Detect which cell encompasses the target text, then output its (X, Y) center coordinate. 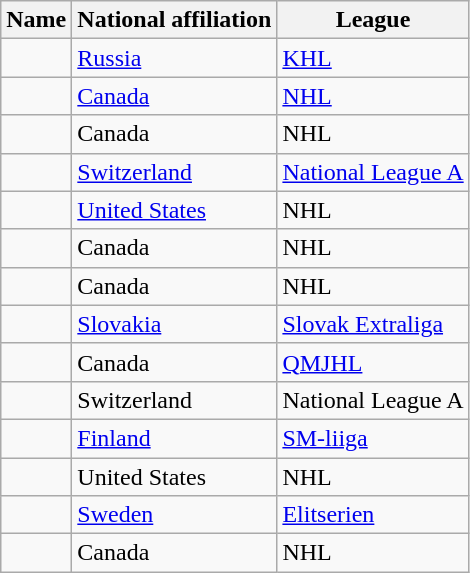
KHL (373, 58)
Slovak Extraliga (373, 324)
Elitserien (373, 515)
Slovakia (174, 324)
Name (36, 20)
QMJHL (373, 362)
SM-liiga (373, 438)
National affiliation (174, 20)
Finland (174, 438)
League (373, 20)
Russia (174, 58)
Sweden (174, 515)
